Determine the (X, Y) coordinate at the center of the cell enclosing the given text.  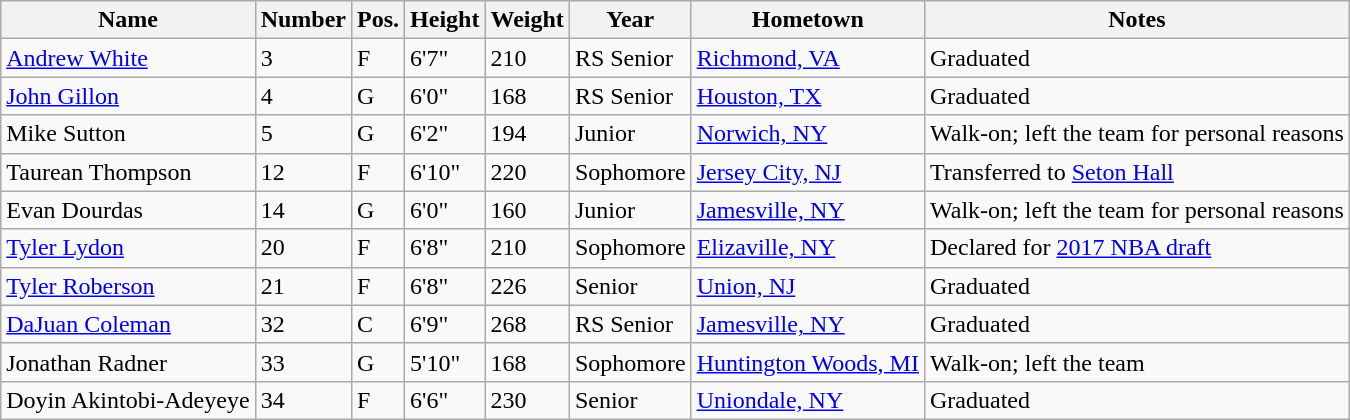
Hometown (808, 20)
268 (527, 324)
12 (303, 172)
230 (527, 400)
34 (303, 400)
Name (128, 20)
5 (303, 134)
Tyler Lydon (128, 248)
14 (303, 210)
Pos. (378, 20)
6'2" (445, 134)
Height (445, 20)
Taurean Thompson (128, 172)
DaJuan Coleman (128, 324)
33 (303, 362)
Notes (1136, 20)
3 (303, 58)
Number (303, 20)
6'9" (445, 324)
6'10" (445, 172)
Richmond, VA (808, 58)
Elizaville, NY (808, 248)
Mike Sutton (128, 134)
160 (527, 210)
Jersey City, NJ (808, 172)
5'10" (445, 362)
226 (527, 286)
6'7" (445, 58)
6'6" (445, 400)
194 (527, 134)
Year (630, 20)
220 (527, 172)
Evan Dourdas (128, 210)
John Gillon (128, 96)
20 (303, 248)
Jonathan Radner (128, 362)
Huntington Woods, MI (808, 362)
Union, NJ (808, 286)
Doyin Akintobi-Adeyeye (128, 400)
C (378, 324)
Uniondale, NY (808, 400)
32 (303, 324)
21 (303, 286)
Transferred to Seton Hall (1136, 172)
4 (303, 96)
Walk-on; left the team (1136, 362)
Norwich, NY (808, 134)
Andrew White (128, 58)
Tyler Roberson (128, 286)
Weight (527, 20)
Houston, TX (808, 96)
Declared for 2017 NBA draft (1136, 248)
